Pinpoint the cell where the given text exists, returning its [x, y] midpoint coordinate. 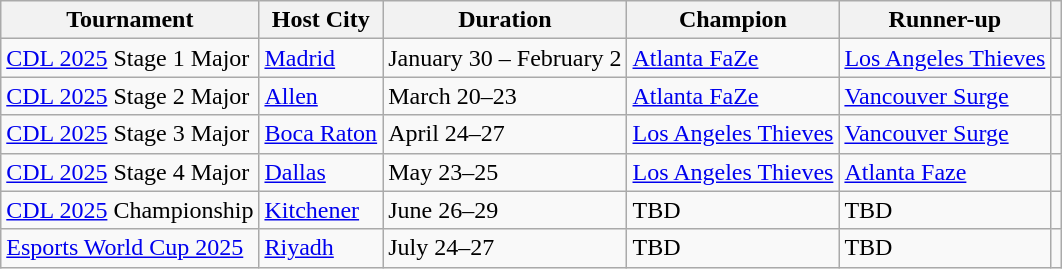
July 24–27 [505, 248]
Boca Raton [321, 134]
March 20–23 [505, 96]
Kitchener [321, 210]
Runner-up [945, 20]
June 26–29 [505, 210]
Allen [321, 96]
Madrid [321, 58]
Tournament [130, 20]
May 23–25 [505, 172]
CDL 2025 Stage 4 Major [130, 172]
Riyadh [321, 248]
CDL 2025 Championship [130, 210]
January 30 – February 2 [505, 58]
CDL 2025 Stage 3 Major [130, 134]
Duration [505, 20]
Esports World Cup 2025 [130, 248]
Host City [321, 20]
Atlanta Faze [945, 172]
Champion [733, 20]
CDL 2025 Stage 1 Major [130, 58]
April 24–27 [505, 134]
CDL 2025 Stage 2 Major [130, 96]
Dallas [321, 172]
